Provide the (X, Y) coordinate of the cell's center where the given text is located.  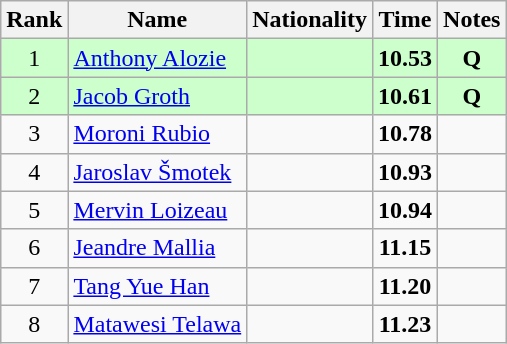
Matawesi Telawa (158, 324)
Name (158, 20)
Notes (472, 20)
8 (34, 324)
Time (404, 20)
11.20 (404, 286)
Rank (34, 20)
10.94 (404, 210)
Jaroslav Šmotek (158, 172)
10.78 (404, 134)
2 (34, 96)
Nationality (310, 20)
7 (34, 286)
Jeandre Mallia (158, 248)
Moroni Rubio (158, 134)
11.15 (404, 248)
Mervin Loizeau (158, 210)
4 (34, 172)
Anthony Alozie (158, 58)
3 (34, 134)
1 (34, 58)
11.23 (404, 324)
5 (34, 210)
10.61 (404, 96)
10.53 (404, 58)
Jacob Groth (158, 96)
10.93 (404, 172)
Tang Yue Han (158, 286)
6 (34, 248)
